From the cell containing the given text, extract its center point as (x, y) coordinate. 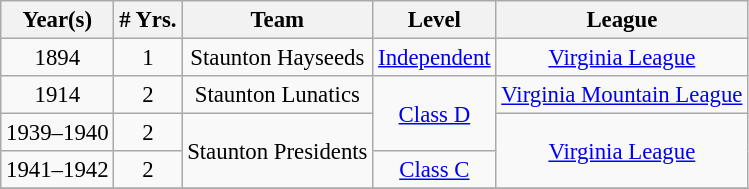
Team (278, 20)
League (622, 20)
Independent (434, 58)
Staunton Presidents (278, 152)
Level (434, 20)
1894 (58, 58)
Virginia Mountain League (622, 95)
Class D (434, 114)
1 (148, 58)
Staunton Lunatics (278, 95)
1939–1940 (58, 133)
1941–1942 (58, 170)
1914 (58, 95)
Year(s) (58, 20)
# Yrs. (148, 20)
Staunton Hayseeds (278, 58)
Class C (434, 170)
